Scan for the cell matching the given text and deliver its (x, y) coordinate at center. 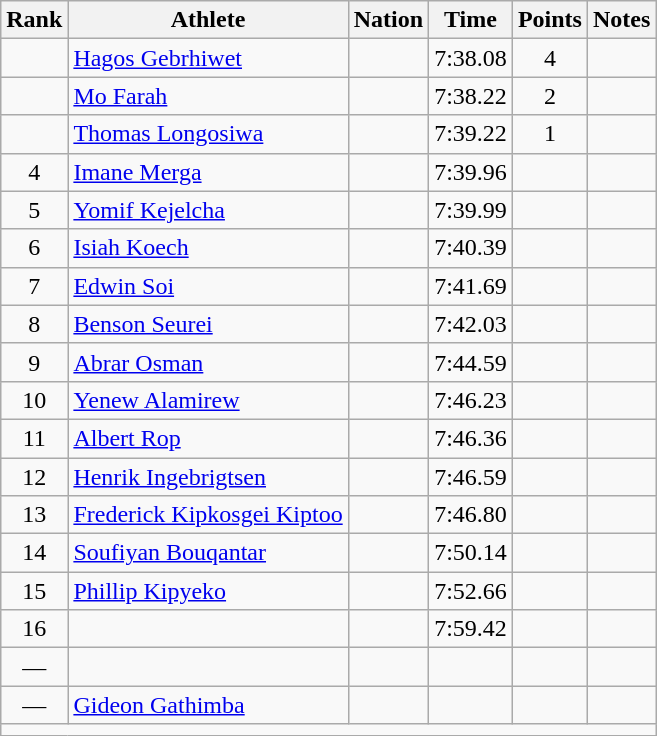
7 (34, 286)
Soufiyan Bouqantar (208, 553)
Albert Rop (208, 438)
7:59.42 (471, 629)
Nation (388, 20)
7:39.22 (471, 134)
Gideon Gathimba (208, 705)
11 (34, 438)
Yomif Kejelcha (208, 210)
Thomas Longosiwa (208, 134)
7:39.96 (471, 172)
7:50.14 (471, 553)
7:38.22 (471, 96)
6 (34, 248)
Abrar Osman (208, 362)
7:38.08 (471, 58)
14 (34, 553)
7:42.03 (471, 324)
Time (471, 20)
Isiah Koech (208, 248)
5 (34, 210)
Henrik Ingebrigtsen (208, 477)
1 (550, 134)
Frederick Kipkosgei Kiptoo (208, 515)
Hagos Gebrhiwet (208, 58)
7:41.69 (471, 286)
Benson Seurei (208, 324)
7:44.59 (471, 362)
9 (34, 362)
2 (550, 96)
Imane Merga (208, 172)
7:46.80 (471, 515)
8 (34, 324)
7:40.39 (471, 248)
16 (34, 629)
7:46.23 (471, 400)
7:46.59 (471, 477)
12 (34, 477)
10 (34, 400)
7:39.99 (471, 210)
Phillip Kipyeko (208, 591)
7:52.66 (471, 591)
Rank (34, 20)
Athlete (208, 20)
Notes (621, 20)
15 (34, 591)
Mo Farah (208, 96)
Points (550, 20)
Edwin Soi (208, 286)
13 (34, 515)
7:46.36 (471, 438)
Yenew Alamirew (208, 400)
